Find where the given text appears and provide that cell's center as [X, Y] coordinate. 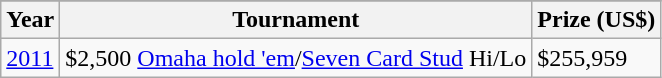
$2,500 Omaha hold 'em/Seven Card Stud Hi/Lo [296, 58]
Tournament [296, 20]
Prize (US$) [596, 20]
2011 [30, 58]
$255,959 [596, 58]
Year [30, 20]
